Detect which cell encompasses the target text, then output its (x, y) center coordinate. 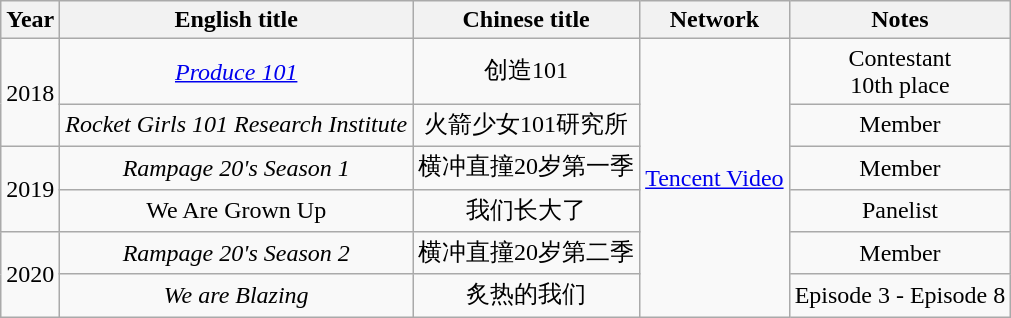
Year (30, 20)
Notes (900, 20)
横冲直撞20岁第二季 (526, 254)
Rocket Girls 101 Research Institute (236, 126)
Tencent Video (714, 178)
Panelist (900, 210)
Chinese title (526, 20)
English title (236, 20)
Network (714, 20)
2019 (30, 188)
火箭少女101研究所 (526, 126)
2020 (30, 274)
Produce 101 (236, 72)
Rampage 20's Season 2 (236, 254)
We are Blazing (236, 296)
2018 (30, 93)
横冲直撞20岁第一季 (526, 168)
Rampage 20's Season 1 (236, 168)
Contestant 10th place (900, 72)
We Are Grown Up (236, 210)
炙热的我们 (526, 296)
Episode 3 - Episode 8 (900, 296)
创造101 (526, 72)
我们长大了 (526, 210)
